From the cell containing the given text, extract its center point as [x, y] coordinate. 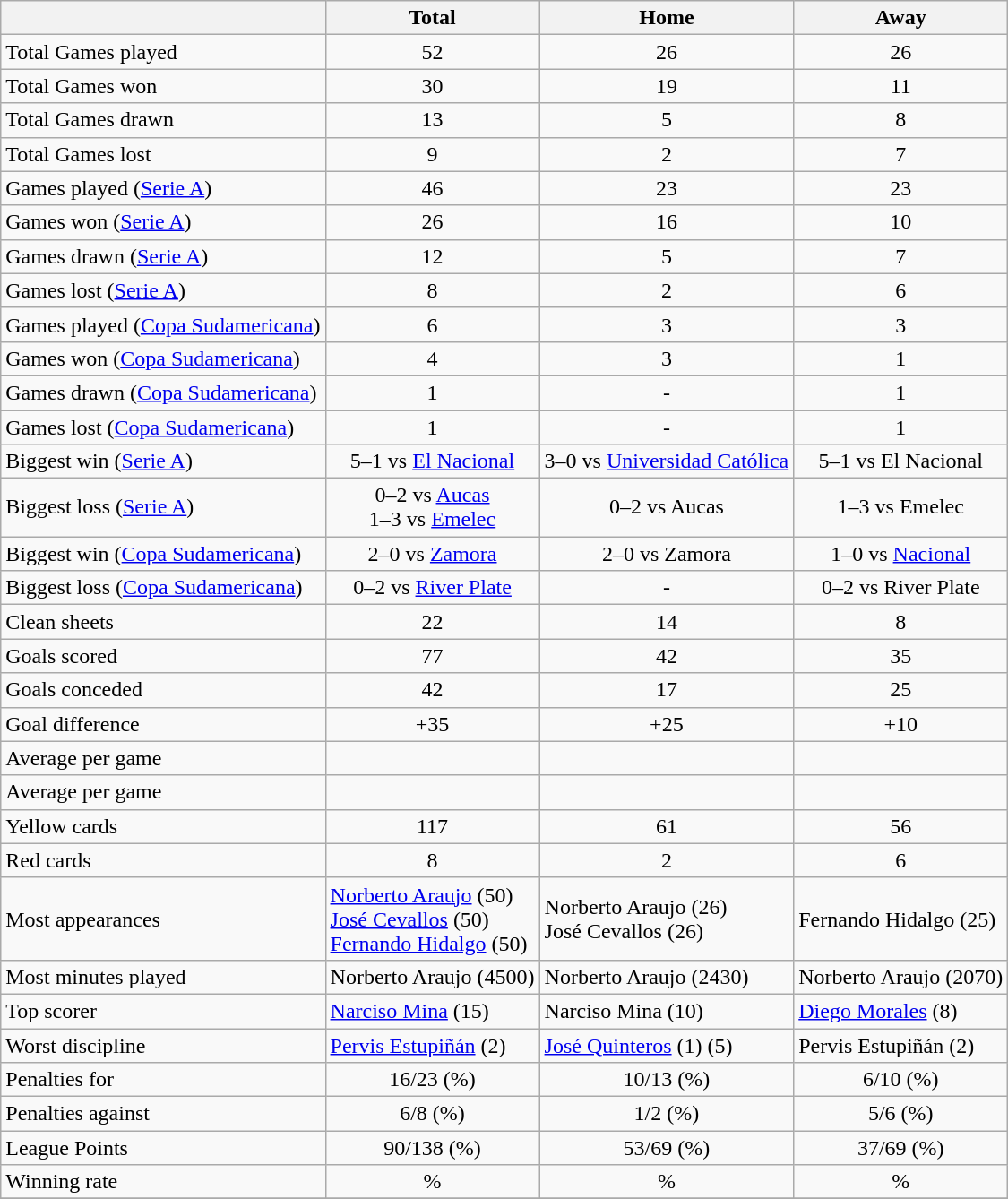
Norberto Araujo (50) José Cevallos (50) Fernando Hidalgo (50) [432, 919]
53/69 (%) [667, 1148]
90/138 (%) [432, 1148]
League Points [163, 1148]
Fernando Hidalgo (25) [901, 919]
Biggest loss (Serie A) [163, 507]
37/69 (%) [901, 1148]
25 [901, 690]
Worst discipline [163, 1046]
Total Games lost [163, 154]
Home [667, 18]
Games drawn (Copa Sudamericana) [163, 392]
Games won (Serie A) [163, 222]
Clean sheets [163, 622]
1–3 vs Emelec [901, 507]
Norberto Araujo (26) José Cevallos (26) [667, 919]
46 [432, 188]
13 [432, 120]
10/13 (%) [667, 1080]
9 [432, 154]
Games played (Serie A) [163, 188]
Games lost (Copa Sudamericana) [163, 427]
Winning rate [163, 1182]
14 [667, 622]
Norberto Araujo (4500) [432, 977]
19 [667, 86]
1/2 (%) [667, 1114]
+10 [901, 724]
4 [432, 358]
117 [432, 826]
Away [901, 18]
16/23 (%) [432, 1080]
Yellow cards [163, 826]
Penalties for [163, 1080]
6/10 (%) [901, 1080]
Goals conceded [163, 690]
Games played (Copa Sudamericana) [163, 324]
José Quinteros (1) (5) [667, 1046]
Biggest win (Serie A) [163, 461]
Norberto Araujo (2430) [667, 977]
17 [667, 690]
Total [432, 18]
5/6 (%) [901, 1114]
Top scorer [163, 1011]
56 [901, 826]
Red cards [163, 860]
Biggest win (Copa Sudamericana) [163, 554]
Total Games won [163, 86]
+35 [432, 724]
Games drawn (Serie A) [163, 256]
3–0 vs Universidad Católica [667, 461]
Most appearances [163, 919]
Norberto Araujo (2070) [901, 977]
16 [667, 222]
Narciso Mina (15) [432, 1011]
77 [432, 656]
Total Games drawn [163, 120]
Narciso Mina (10) [667, 1011]
22 [432, 622]
Most minutes played [163, 977]
11 [901, 86]
0–2 vs Aucas [667, 507]
35 [901, 656]
0–2 vs Aucas1–3 vs Emelec [432, 507]
6/8 (%) [432, 1114]
61 [667, 826]
+25 [667, 724]
Games lost (Serie A) [163, 290]
12 [432, 256]
Diego Morales (8) [901, 1011]
Goal difference [163, 724]
10 [901, 222]
Total Games played [163, 52]
Penalties against [163, 1114]
Goals scored [163, 656]
52 [432, 52]
1–0 vs Nacional [901, 554]
30 [432, 86]
Games won (Copa Sudamericana) [163, 358]
Biggest loss (Copa Sudamericana) [163, 588]
